Locate the cell with the specified text and output its [x, y] center coordinate. 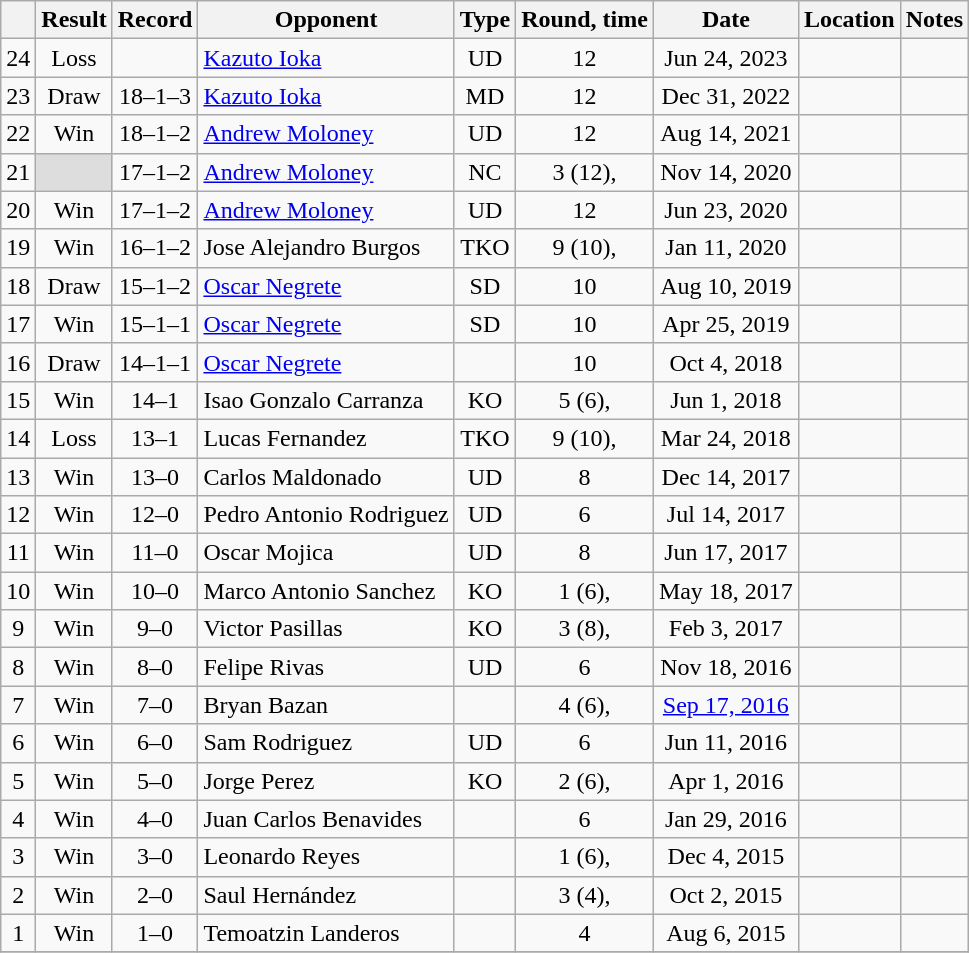
8–0 [155, 667]
Carlos Maldonado [326, 477]
Location [849, 20]
May 18, 2017 [726, 591]
9 [18, 629]
Round, time [585, 20]
Opponent [326, 20]
Aug 10, 2019 [726, 286]
Notes [934, 20]
19 [18, 248]
Isao Gonzalo Carranza [326, 400]
Temoatzin Landeros [326, 933]
18 [18, 286]
3–0 [155, 857]
24 [18, 58]
1 [18, 933]
Aug 14, 2021 [726, 134]
Jun 17, 2017 [726, 553]
2 [18, 895]
14–1 [155, 400]
Bryan Bazan [326, 705]
11 [18, 553]
Dec 31, 2022 [726, 96]
1–0 [155, 933]
3 (8), [585, 629]
Aug 6, 2015 [726, 933]
Lucas Fernandez [326, 438]
Feb 3, 2017 [726, 629]
Juan Carlos Benavides [326, 819]
Saul Hernández [326, 895]
23 [18, 96]
14–1–1 [155, 362]
Jun 1, 2018 [726, 400]
21 [18, 172]
16 [18, 362]
17 [18, 324]
Nov 14, 2020 [726, 172]
Oct 2, 2015 [726, 895]
9–0 [155, 629]
6–0 [155, 743]
22 [18, 134]
MD [484, 96]
Jun 11, 2016 [726, 743]
5–0 [155, 781]
5 [18, 781]
14 [18, 438]
3 (12), [585, 172]
Oscar Mojica [326, 553]
Mar 24, 2018 [726, 438]
Jorge Perez [326, 781]
Record [155, 20]
15 [18, 400]
Apr 1, 2016 [726, 781]
Jul 14, 2017 [726, 515]
Date [726, 20]
Sep 17, 2016 [726, 705]
13–0 [155, 477]
NC [484, 172]
Dec 14, 2017 [726, 477]
Jan 11, 2020 [726, 248]
16–1–2 [155, 248]
Leonardo Reyes [326, 857]
20 [18, 210]
2 (6), [585, 781]
Nov 18, 2016 [726, 667]
18–1–2 [155, 134]
7–0 [155, 705]
Jose Alejandro Burgos [326, 248]
Marco Antonio Sanchez [326, 591]
Jun 23, 2020 [726, 210]
18–1–3 [155, 96]
Felipe Rivas [326, 667]
Jun 24, 2023 [726, 58]
Result [74, 20]
11–0 [155, 553]
Sam Rodriguez [326, 743]
2–0 [155, 895]
15–1–2 [155, 286]
Oct 4, 2018 [726, 362]
5 (6), [585, 400]
Dec 4, 2015 [726, 857]
Victor Pasillas [326, 629]
13–1 [155, 438]
3 (4), [585, 895]
4–0 [155, 819]
Apr 25, 2019 [726, 324]
Jan 29, 2016 [726, 819]
12–0 [155, 515]
Type [484, 20]
15–1–1 [155, 324]
Pedro Antonio Rodriguez [326, 515]
13 [18, 477]
4 (6), [585, 705]
10–0 [155, 591]
7 [18, 705]
3 [18, 857]
